Pinpoint the cell where the given text exists, returning its [X, Y] midpoint coordinate. 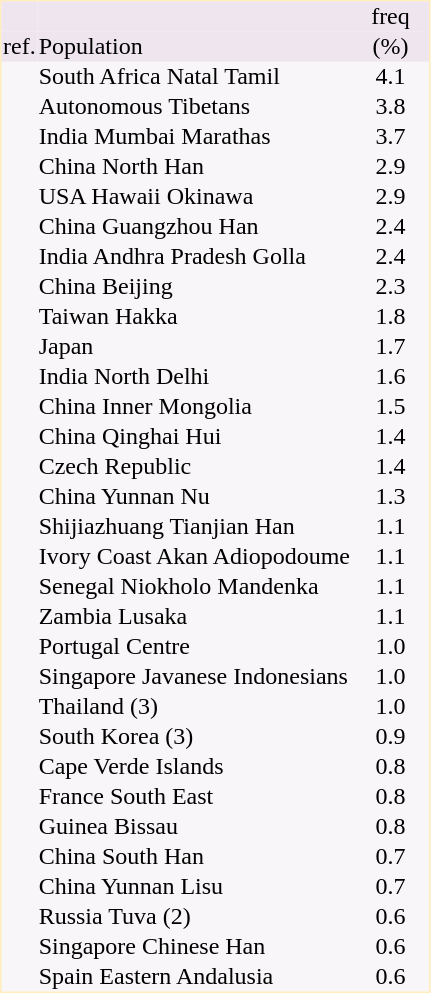
Portugal Centre [194, 647]
3.8 [390, 107]
China Inner Mongolia [194, 407]
South Africa Natal Tamil [194, 77]
Guinea Bissau [194, 827]
Singapore Chinese Han [194, 947]
China Guangzhou Han [194, 227]
Cape Verde Islands [194, 767]
Spain Eastern Andalusia [194, 977]
Shijiazhuang Tianjian Han [194, 527]
China Beijing [194, 287]
Singapore Javanese Indonesians [194, 677]
Czech Republic [194, 467]
1.6 [390, 377]
3.7 [390, 137]
2.3 [390, 287]
4.1 [390, 77]
South Korea (3) [194, 737]
France South East [194, 797]
1.7 [390, 347]
Taiwan Hakka [194, 317]
China Yunnan Nu [194, 497]
freq [390, 17]
Senegal Niokholo Mandenka [194, 587]
1.3 [390, 497]
USA Hawaii Okinawa [194, 197]
Autonomous Tibetans [194, 107]
Japan [194, 347]
1.8 [390, 317]
Russia Tuva (2) [194, 917]
(%) [390, 47]
ref. [20, 47]
India North Delhi [194, 377]
0.9 [390, 737]
China Yunnan Lisu [194, 887]
China South Han [194, 857]
China North Han [194, 167]
Thailand (3) [194, 707]
Population [194, 47]
Zambia Lusaka [194, 617]
Ivory Coast Akan Adiopodoume [194, 557]
China Qinghai Hui [194, 437]
1.5 [390, 407]
India Mumbai Marathas [194, 137]
India Andhra Pradesh Golla [194, 257]
